Return (X, Y) of the center of cell containing provided text 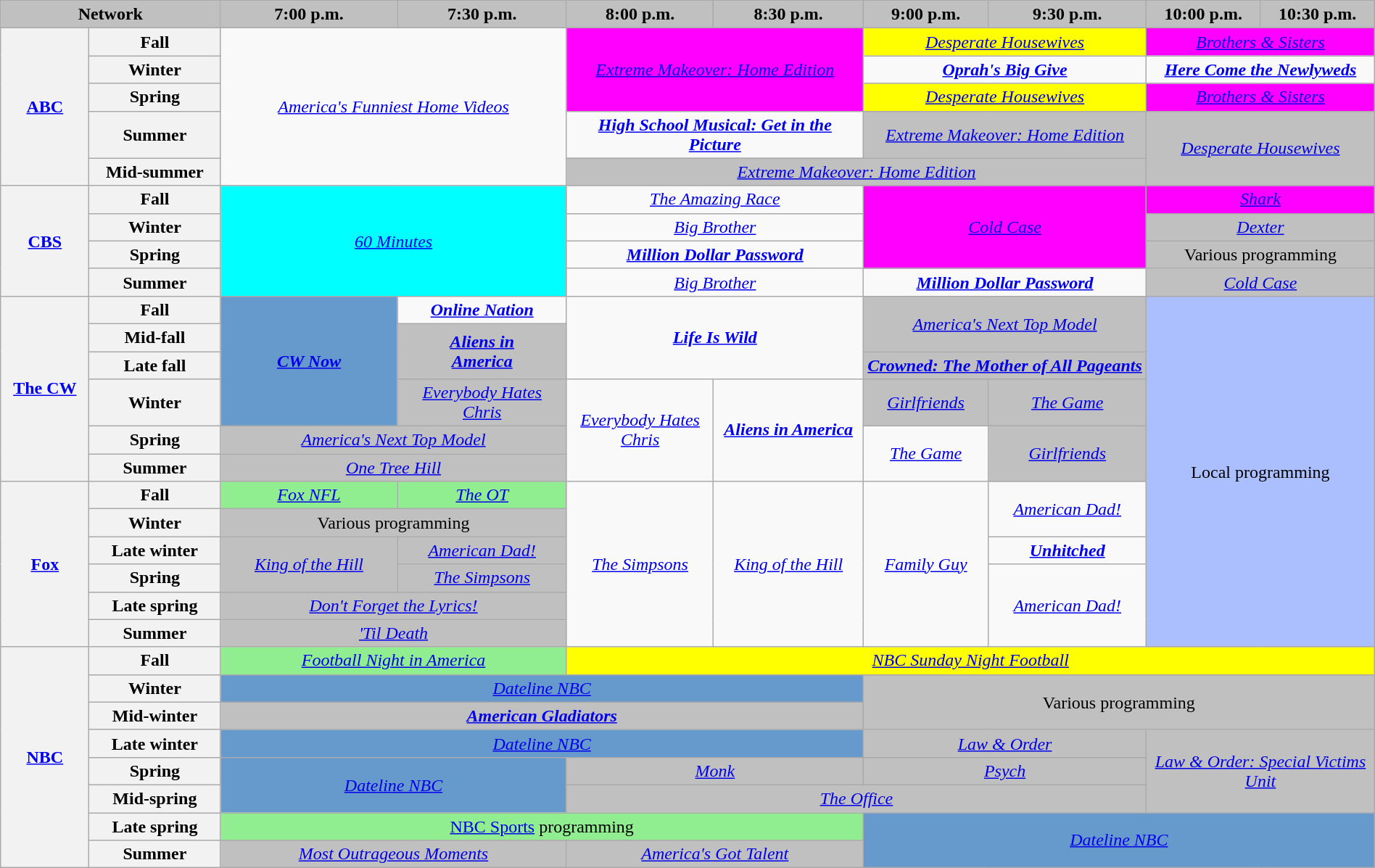
CW Now (309, 361)
NBC Sunday Night Football (970, 661)
American Gladiators (542, 716)
One Tree Hill (393, 468)
Law & Order: Special Victims Unit (1260, 771)
High School Musical: Get in the Picture (715, 135)
Don't Forget the Lyrics! (393, 605)
Mid-summer (155, 172)
Shark (1260, 199)
America's Got Talent (715, 854)
Monk (715, 771)
The OT (482, 495)
8:30 p.m. (788, 15)
9:00 p.m. (925, 15)
Online Nation (482, 310)
'Til Death (393, 633)
The Office (856, 798)
7:30 p.m. (482, 15)
Late fall (155, 365)
10:00 p.m. (1204, 15)
CBS (45, 241)
Fox (45, 564)
8:00 p.m. (640, 15)
America's Funniest Home Videos (393, 107)
10:30 p.m. (1317, 15)
Psych (1004, 771)
Aliens in America (788, 431)
Mid-spring (155, 798)
9:30 p.m. (1068, 15)
The CW (45, 389)
Family Guy (925, 564)
Local programming (1260, 471)
ABC (45, 107)
Aliens inAmerica (482, 351)
Football Night in America (393, 661)
Here Come the Newlyweds (1260, 70)
7:00 p.m. (309, 15)
The Amazing Race (715, 199)
Law & Order (1004, 743)
Fox NFL (309, 495)
Mid-winter (155, 716)
Network (110, 15)
Life Is Wild (715, 337)
NBC (45, 757)
Dexter (1260, 227)
Unhitched (1068, 550)
Oprah's Big Give (1004, 70)
NBC Sports programming (542, 826)
Most Outrageous Moments (393, 854)
60 Minutes (393, 241)
Crowned: The Mother of All Pageants (1004, 365)
Mid-fall (155, 337)
